Find where the given text appears and provide that cell's center as [X, Y] coordinate. 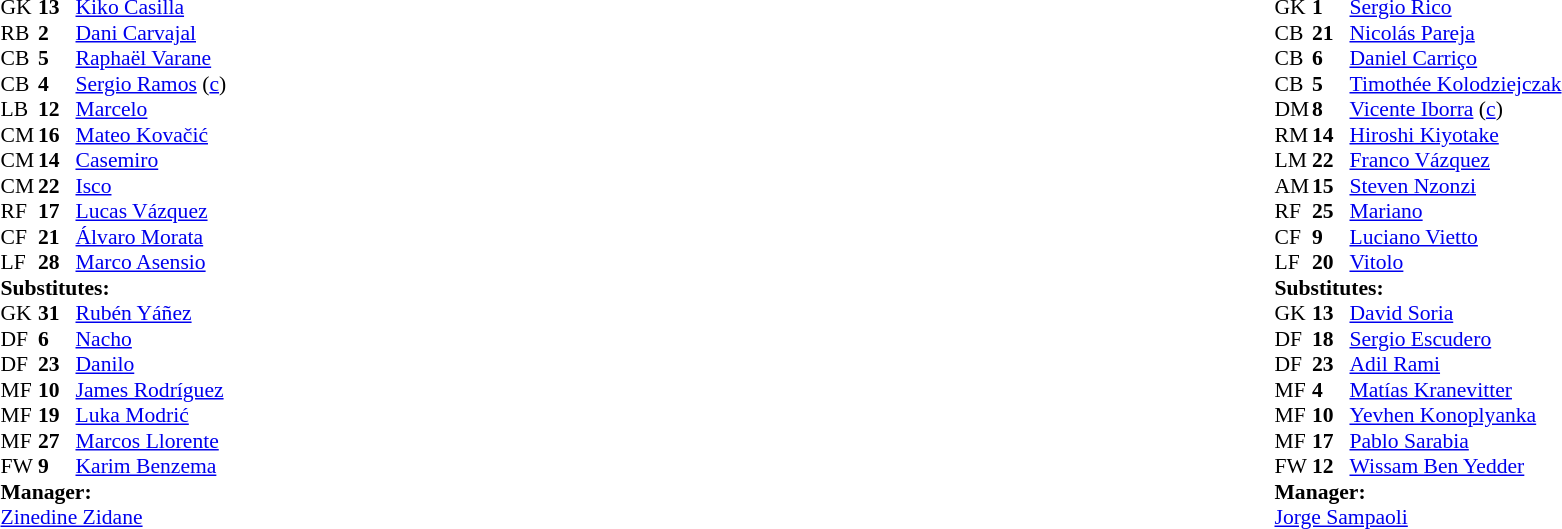
16 [57, 135]
Mariano [1455, 211]
Timothée Kolodziejczak [1455, 84]
Isco [152, 186]
Álvaro Morata [152, 237]
Nacho [152, 339]
Mateo Kovačić [152, 135]
Wissam Ben Yedder [1455, 467]
Matías Kranevitter [1455, 390]
27 [57, 441]
28 [57, 263]
RB [19, 33]
LB [19, 109]
18 [1331, 339]
Vitolo [1455, 263]
Yevhen Konoplyanka [1455, 415]
Marcelo [152, 109]
James Rodríguez [152, 390]
Dani Carvajal [152, 33]
Raphaël Varane [152, 59]
15 [1331, 186]
David Soria [1455, 313]
20 [1331, 263]
Nicolás Pareja [1455, 33]
31 [57, 313]
AM [1293, 186]
2 [57, 33]
19 [57, 415]
Marcos Llorente [152, 441]
Franco Vázquez [1455, 161]
8 [1331, 109]
Vicente Iborra (c) [1455, 109]
Lucas Vázquez [152, 211]
Adil Rami [1455, 365]
Hiroshi Kiyotake [1455, 135]
Karim Benzema [152, 467]
Casemiro [152, 161]
Pablo Sarabia [1455, 441]
25 [1331, 211]
Marco Asensio [152, 263]
DM [1293, 109]
Luciano Vietto [1455, 237]
13 [1331, 313]
Sergio Escudero [1455, 339]
Rubén Yáñez [152, 313]
Luka Modrić [152, 415]
RM [1293, 135]
Daniel Carriço [1455, 59]
LM [1293, 161]
Steven Nzonzi [1455, 186]
Danilo [152, 365]
Sergio Ramos (c) [152, 84]
